Pinpoint the cell where the given text exists, returning its [X, Y] midpoint coordinate. 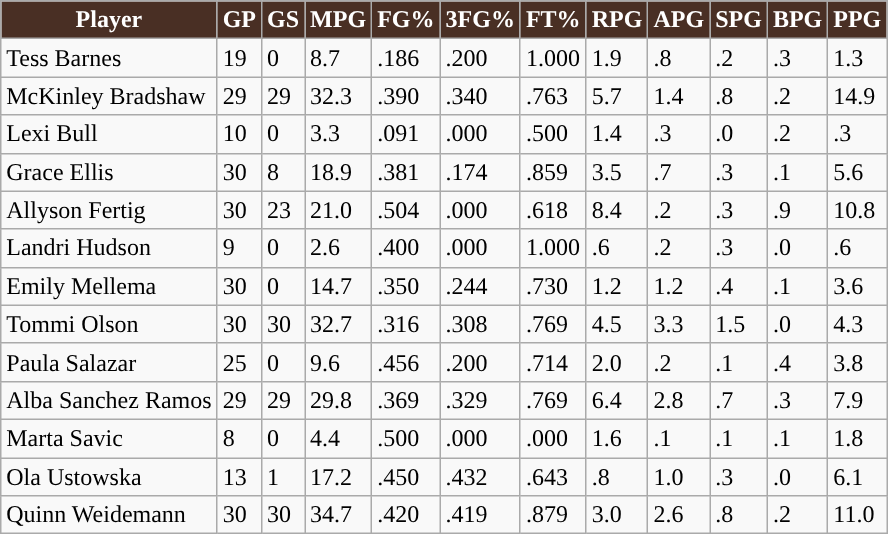
3FG% [480, 20]
4.3 [858, 324]
Tommi Olson [109, 324]
Paula Salazar [109, 362]
10.8 [858, 210]
Landri Hudson [109, 248]
.419 [480, 515]
13 [239, 477]
APG [679, 20]
Marta Savic [109, 438]
8.4 [617, 210]
.381 [406, 172]
1 [282, 477]
5.6 [858, 172]
19 [239, 58]
14.9 [858, 96]
.186 [406, 58]
3.6 [858, 286]
18.9 [338, 172]
Grace Ellis [109, 172]
29.8 [338, 400]
.091 [406, 134]
25 [239, 362]
7.9 [858, 400]
17.2 [338, 477]
BPG [797, 20]
1.0 [679, 477]
6.4 [617, 400]
8.7 [338, 58]
GP [239, 20]
RPG [617, 20]
.504 [406, 210]
32.3 [338, 96]
Allyson Fertig [109, 210]
.329 [480, 400]
Player [109, 20]
14.7 [338, 286]
.714 [553, 362]
1.9 [617, 58]
3.5 [617, 172]
.730 [553, 286]
.763 [553, 96]
21.0 [338, 210]
SPG [739, 20]
1.5 [739, 324]
Alba Sanchez Ramos [109, 400]
.879 [553, 515]
.432 [480, 477]
9 [239, 248]
PPG [858, 20]
.400 [406, 248]
1.3 [858, 58]
.244 [480, 286]
3.0 [617, 515]
.350 [406, 286]
2.8 [679, 400]
4.5 [617, 324]
.369 [406, 400]
1.6 [617, 438]
Quinn Weidemann [109, 515]
.308 [480, 324]
1.8 [858, 438]
FG% [406, 20]
.420 [406, 515]
2.0 [617, 362]
Lexi Bull [109, 134]
.450 [406, 477]
23 [282, 210]
.618 [553, 210]
6.1 [858, 477]
.390 [406, 96]
.316 [406, 324]
MPG [338, 20]
11.0 [858, 515]
3.8 [858, 362]
FT% [553, 20]
32.7 [338, 324]
Ola Ustowska [109, 477]
4.4 [338, 438]
Tess Barnes [109, 58]
34.7 [338, 515]
9.6 [338, 362]
.643 [553, 477]
Emily Mellema [109, 286]
.859 [553, 172]
GS [282, 20]
McKinley Bradshaw [109, 96]
.340 [480, 96]
.9 [797, 210]
.456 [406, 362]
.174 [480, 172]
5.7 [617, 96]
10 [239, 134]
